Scan for the cell matching the given text and deliver its [x, y] coordinate at center. 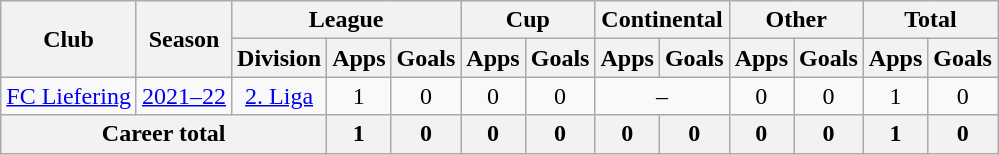
2. Liga [280, 96]
2021–22 [184, 96]
Division [280, 58]
Total [930, 20]
Season [184, 39]
– [662, 96]
Cup [528, 20]
League [346, 20]
FC Liefering [69, 96]
Club [69, 39]
Continental [662, 20]
Other [796, 20]
Career total [164, 134]
